Output the (x, y) coordinate of the center of the cell containing the given text.  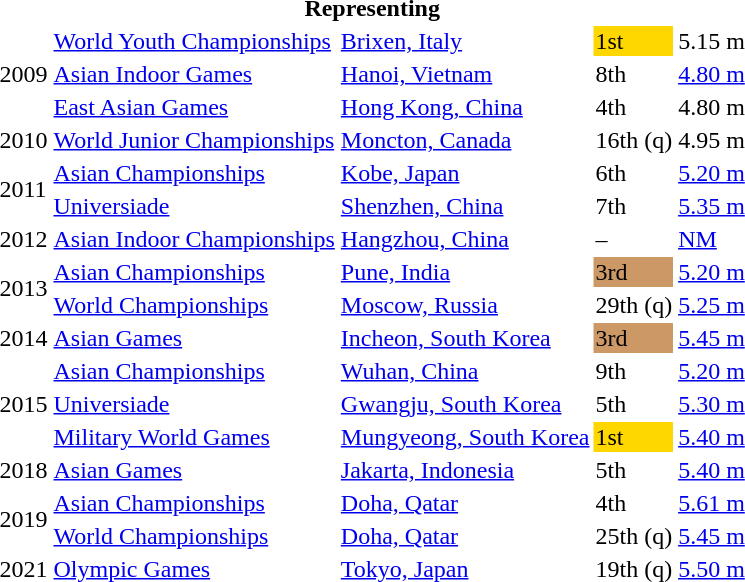
Gwangju, South Korea (465, 404)
World Junior Championships (194, 140)
Incheon, South Korea (465, 338)
Hanoi, Vietnam (465, 74)
Pune, India (465, 272)
– (634, 239)
Military World Games (194, 437)
Moncton, Canada (465, 140)
29th (q) (634, 305)
8th (634, 74)
Hong Kong, China (465, 107)
6th (634, 173)
East Asian Games (194, 107)
Moscow, Russia (465, 305)
16th (q) (634, 140)
Brixen, Italy (465, 41)
World Youth Championships (194, 41)
Shenzhen, China (465, 206)
Mungyeong, South Korea (465, 437)
9th (634, 371)
25th (q) (634, 536)
Hangzhou, China (465, 239)
Kobe, Japan (465, 173)
Jakarta, Indonesia (465, 470)
Asian Indoor Games (194, 74)
Wuhan, China (465, 371)
Asian Indoor Championships (194, 239)
7th (634, 206)
